Output the [x, y] coordinate of the center of the cell containing the given text.  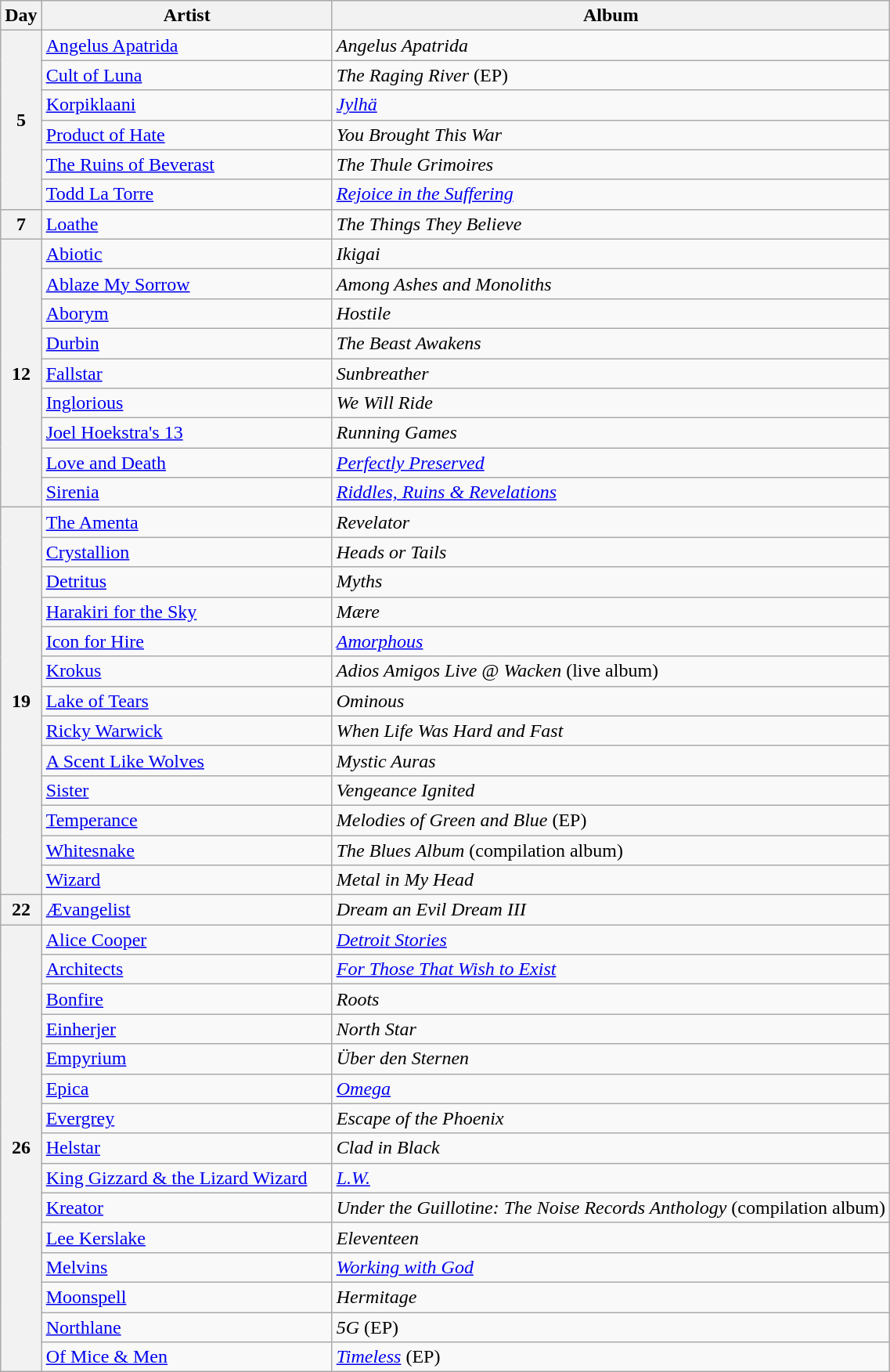
Ominous [611, 701]
Inglorious [186, 403]
North Star [611, 1029]
The Amenta [186, 522]
Among Ashes and Monoliths [611, 283]
A Scent Like Wolves [186, 760]
Icon for Hire [186, 641]
Cult of Luna [186, 75]
Alice Cooper [186, 940]
Krokus [186, 671]
Korpiklaani [186, 105]
Ævangelist [186, 910]
Loathe [186, 224]
Day [21, 16]
Sister [186, 790]
Lee Kerslake [186, 1237]
Melvins [186, 1267]
Clad in Black [611, 1148]
12 [21, 373]
Perfectly Preserved [611, 463]
5 [21, 120]
Mære [611, 612]
7 [21, 224]
The Raging River (EP) [611, 75]
Durbin [186, 343]
Über den Sternen [611, 1059]
Product of Hate [186, 135]
Metal in My Head [611, 880]
Of Mice & Men [186, 1357]
26 [21, 1148]
Moonspell [186, 1297]
Harakiri for the Sky [186, 612]
Riddles, Ruins & Revelations [611, 493]
The Blues Album (compilation album) [611, 850]
Helstar [186, 1148]
Crystallion [186, 552]
Amorphous [611, 641]
Northlane [186, 1327]
For Those That Wish to Exist [611, 969]
Timeless (EP) [611, 1357]
Lake of Tears [186, 701]
Escape of the Phoenix [611, 1118]
Temperance [186, 820]
Hostile [611, 313]
King Gizzard & the Lizard Wizard [186, 1178]
Under the Guillotine: The Noise Records Anthology (compilation album) [611, 1208]
Adios Amigos Live @ Wacken (live album) [611, 671]
Aborym [186, 313]
Joel Hoekstra's 13 [186, 433]
The Beast Awakens [611, 343]
Roots [611, 999]
Vengeance Ignited [611, 790]
Epica [186, 1089]
Whitesnake [186, 850]
Architects [186, 969]
Dream an Evil Dream III [611, 910]
Myths [611, 582]
Sirenia [186, 493]
Jylhä [611, 105]
Rejoice in the Suffering [611, 194]
Todd La Torre [186, 194]
Melodies of Green and Blue (EP) [611, 820]
Eleventeen [611, 1237]
Love and Death [186, 463]
Abiotic [186, 254]
Fallstar [186, 374]
Kreator [186, 1208]
Ricky Warwick [186, 731]
When Life Was Hard and Fast [611, 731]
Omega [611, 1089]
Ikigai [611, 254]
Mystic Auras [611, 760]
19 [21, 702]
Hermitage [611, 1297]
Album [611, 16]
Revelator [611, 522]
Sunbreather [611, 374]
Einherjer [186, 1029]
The Things They Believe [611, 224]
Wizard [186, 880]
L.W. [611, 1178]
Working with God [611, 1267]
22 [21, 910]
Detritus [186, 582]
Ablaze My Sorrow [186, 283]
Heads or Tails [611, 552]
Running Games [611, 433]
Detroit Stories [611, 940]
Artist [186, 16]
5G (EP) [611, 1327]
Evergrey [186, 1118]
The Thule Grimoires [611, 164]
The Ruins of Beverast [186, 164]
You Brought This War [611, 135]
We Will Ride [611, 403]
Empyrium [186, 1059]
Bonfire [186, 999]
